Return (X, Y) of the center of cell containing provided text 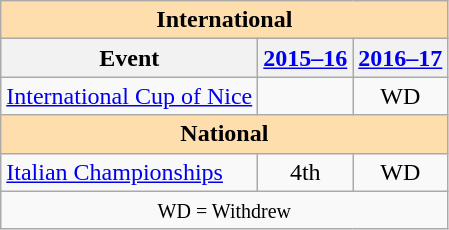
2016–17 (400, 58)
Italian Championships (130, 172)
National (224, 134)
International (224, 20)
4th (306, 172)
International Cup of Nice (130, 96)
2015–16 (306, 58)
Event (130, 58)
WD = Withdrew (224, 210)
